For the text-containing cell, return its midpoint in (X, Y) coordinate format. 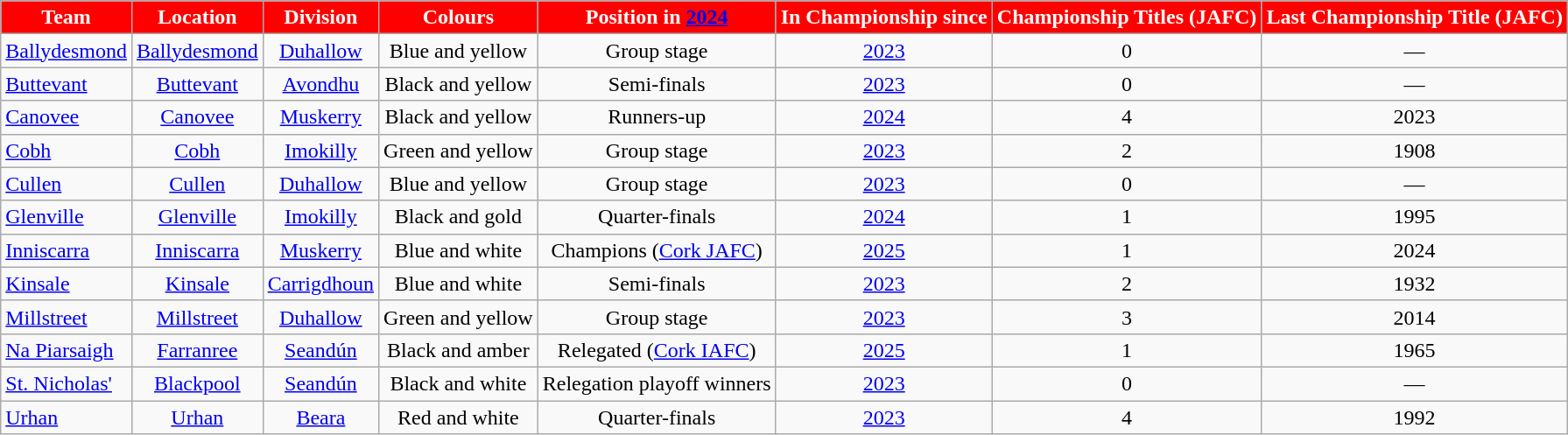
Na Piarsaigh (67, 350)
3 (1127, 317)
Relegation playoff winners (657, 383)
Team (67, 18)
Black and amber (459, 350)
Position in 2024 (657, 18)
1965 (1415, 350)
Blackpool (197, 383)
Black and white (459, 383)
Colours (459, 18)
Division (320, 18)
Location (197, 18)
1932 (1415, 284)
Runners-up (657, 117)
In Championship since (884, 18)
Farranree (197, 350)
Relegated (Cork IAFC) (657, 350)
1908 (1415, 151)
Beara (320, 417)
2014 (1415, 317)
Championship Titles (JAFC) (1127, 18)
1995 (1415, 217)
Avondhu (320, 84)
1992 (1415, 417)
Champions (Cork JAFC) (657, 250)
Last Championship Title (JAFC) (1415, 18)
Carrigdhoun (320, 284)
Black and gold (459, 217)
St. Nicholas' (67, 383)
Red and white (459, 417)
